Output the (x, y) coordinate of the center of the cell containing the given text.  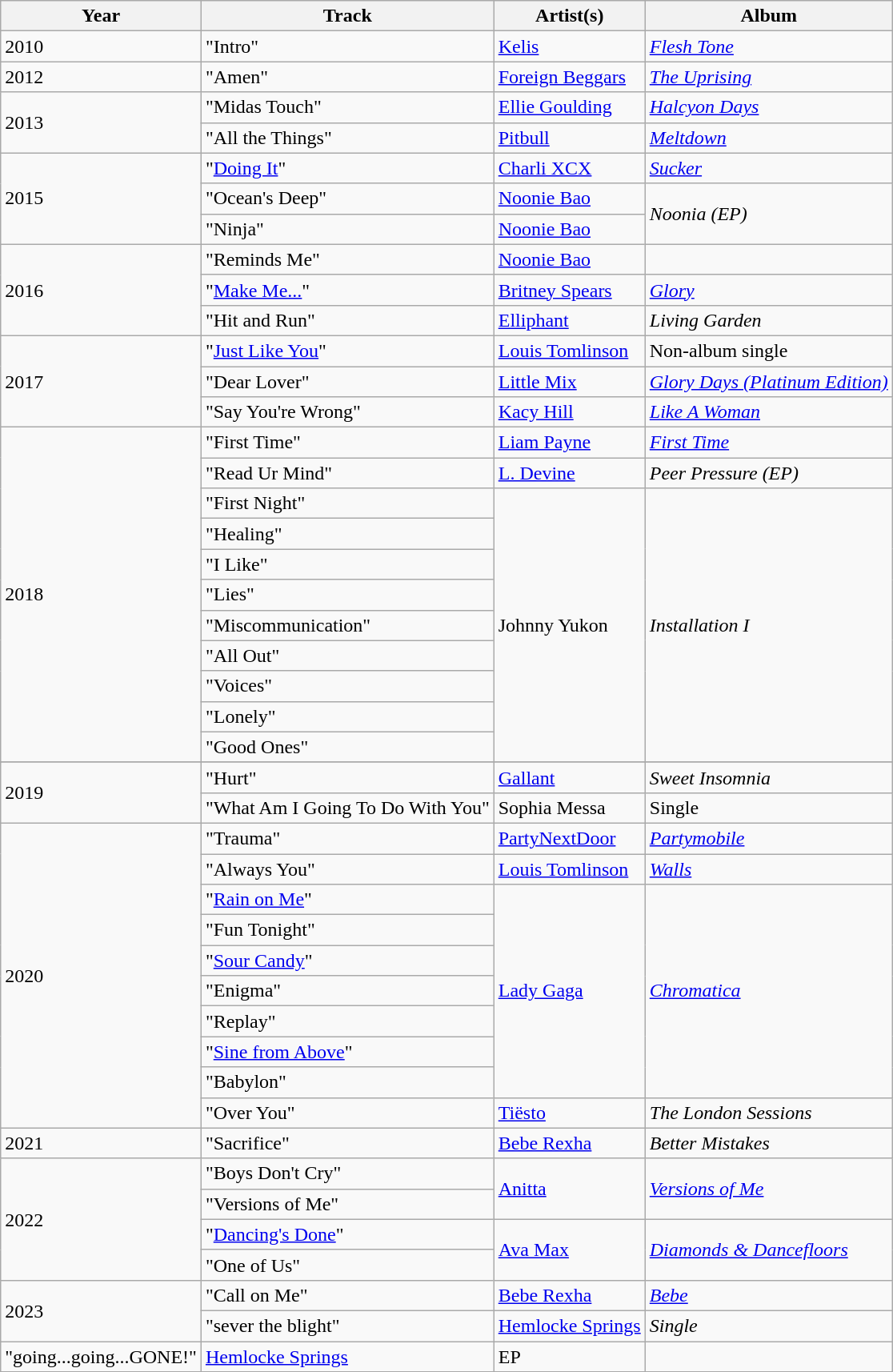
"Make Me..." (347, 290)
2022 (101, 1219)
"I Like" (347, 564)
2010 (101, 46)
Ava Max (570, 1250)
"going...going...GONE!" (101, 1357)
"Over You" (347, 1113)
Anitta (570, 1189)
L. Devine (570, 473)
"sever the blight" (347, 1326)
"Intro" (347, 46)
"All Out" (347, 656)
Artist(s) (570, 16)
2019 (101, 792)
2015 (101, 199)
Glory (768, 290)
Britney Spears (570, 290)
Glory Days (Platinum Edition) (768, 382)
"Ninja" (347, 229)
"All the Things" (347, 138)
Partymobile (768, 838)
"Just Like You" (347, 351)
"Hit and Run" (347, 320)
"First Night" (347, 503)
Living Garden (768, 320)
Little Mix (570, 382)
Tiësto (570, 1113)
Bebe (768, 1295)
Gallant (570, 777)
2016 (101, 290)
Sweet Insomnia (768, 777)
Kacy Hill (570, 412)
2013 (101, 122)
"Trauma" (347, 838)
Charli XCX (570, 168)
"Always You" (347, 869)
2023 (101, 1310)
Lady Gaga (570, 991)
"Versions of Me" (347, 1204)
Walls (768, 869)
Chromatica (768, 991)
"Lonely" (347, 716)
2020 (101, 975)
2012 (101, 77)
Flesh Tone (768, 46)
Ellie Goulding (570, 107)
Elliphant (570, 320)
Installation I (768, 626)
"Lies" (347, 595)
2021 (101, 1143)
Noonia (EP) (768, 214)
Sophia Messa (570, 808)
"Healing" (347, 534)
"Dear Lover" (347, 382)
"Dancing's Done" (347, 1234)
"Sine from Above" (347, 1052)
First Time (768, 443)
2018 (101, 596)
"Reminds Me" (347, 259)
Non-album single (768, 351)
"Babylon" (347, 1082)
Meltdown (768, 138)
Year (101, 16)
Better Mistakes (768, 1143)
"First Time" (347, 443)
"Doing It" (347, 168)
"Voices" (347, 686)
"Good Ones" (347, 747)
Peer Pressure (EP) (768, 473)
"Call on Me" (347, 1295)
The Uprising (768, 77)
Liam Payne (570, 443)
Versions of Me (768, 1189)
Pitbull (570, 138)
2017 (101, 381)
"One of Us" (347, 1265)
"What Am I Going To Do With You" (347, 808)
"Ocean's Deep" (347, 199)
Sucker (768, 168)
Johnny Yukon (570, 626)
"Midas Touch" (347, 107)
Halcyon Days (768, 107)
"Say You're Wrong" (347, 412)
Like A Woman (768, 412)
"Read Ur Mind" (347, 473)
"Sacrifice" (347, 1143)
EP (570, 1357)
"Enigma" (347, 991)
Track (347, 16)
"Rain on Me" (347, 900)
Diamonds & Dancefloors (768, 1250)
"Fun Tonight" (347, 930)
"Sour Candy" (347, 961)
"Hurt" (347, 777)
Kelis (570, 46)
"Miscommunication" (347, 625)
"Boys Don't Cry" (347, 1173)
Foreign Beggars (570, 77)
"Amen" (347, 77)
Album (768, 16)
"Replay" (347, 1021)
PartyNextDoor (570, 838)
The London Sessions (768, 1113)
